From the cell containing the given text, extract its center point as (x, y) coordinate. 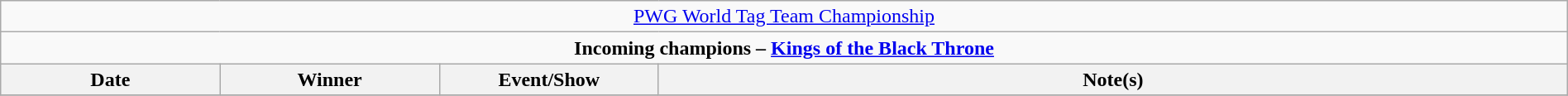
Note(s) (1113, 79)
PWG World Tag Team Championship (784, 17)
Winner (329, 79)
Date (111, 79)
Incoming champions – Kings of the Black Throne (784, 48)
Event/Show (549, 79)
